Return (x, y) of the center of cell containing provided text 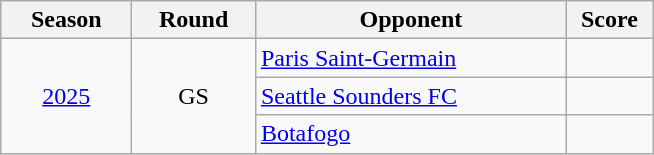
Botafogo (410, 134)
Score (609, 20)
GS (194, 96)
Opponent (410, 20)
2025 (66, 96)
Season (66, 20)
Seattle Sounders FC (410, 96)
Paris Saint-Germain (410, 58)
Round (194, 20)
